Identify which cell holds the provided text, then report its (X, Y) central coordinate. 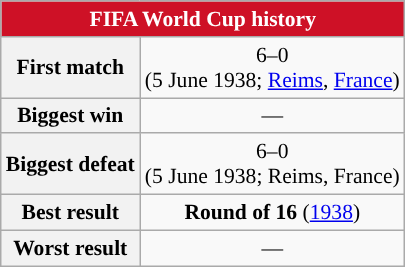
Biggest defeat (70, 164)
Best result (70, 213)
Biggest win (70, 116)
Worst result (70, 248)
FIFA World Cup history (203, 19)
Round of 16 (1938) (272, 213)
First match (70, 68)
